Identify which cell holds the provided text, then report its [x, y] central coordinate. 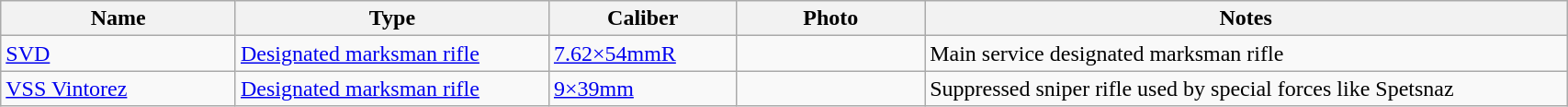
Name [118, 18]
Type [391, 18]
9×39mm [643, 89]
Main service designated marksman rifle [1246, 53]
Caliber [643, 18]
7.62×54mmR [643, 53]
VSS Vintorez [118, 89]
SVD [118, 53]
Suppressed sniper rifle used by special forces like Spetsnaz [1246, 89]
Photo [830, 18]
Notes [1246, 18]
